Search for the cell housing the specified text and yield its (x, y) center coordinate. 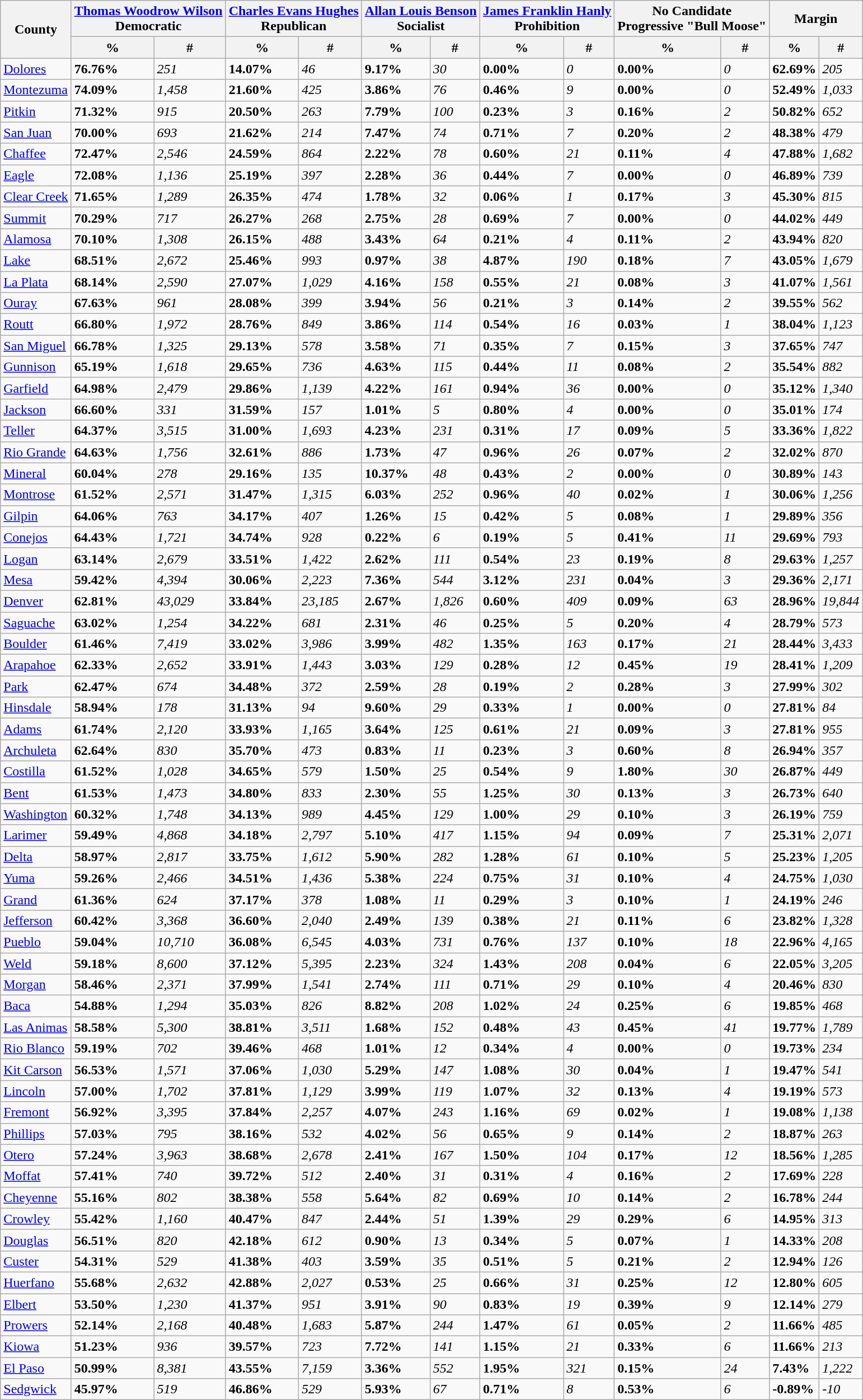
62.47% (112, 687)
21.62% (262, 133)
3.43% (396, 239)
0.42% (522, 516)
0.38% (522, 920)
681 (330, 623)
Teller (36, 431)
147 (454, 1070)
28.08% (262, 303)
214 (330, 133)
31.13% (262, 708)
27.07% (262, 281)
28.96% (795, 601)
1,422 (330, 558)
936 (190, 1347)
39.57% (262, 1347)
1,123 (841, 325)
29.69% (795, 537)
29.86% (262, 388)
2,632 (190, 1282)
5.10% (396, 835)
1,693 (330, 431)
41 (745, 1027)
3,205 (841, 963)
0.97% (396, 260)
578 (330, 346)
San Juan (36, 133)
693 (190, 133)
0.35% (522, 346)
252 (454, 495)
66.80% (112, 325)
0.51% (522, 1261)
Crowley (36, 1219)
La Plata (36, 281)
1.35% (522, 644)
12.14% (795, 1304)
64.37% (112, 431)
915 (190, 111)
624 (190, 899)
Douglas (36, 1240)
25.31% (795, 835)
29.65% (262, 367)
24.75% (795, 878)
35.03% (262, 1006)
25.19% (262, 175)
Lincoln (36, 1091)
1.43% (522, 963)
0.46% (522, 90)
34.22% (262, 623)
541 (841, 1070)
357 (841, 750)
417 (454, 835)
55.42% (112, 1219)
62.64% (112, 750)
0.06% (522, 196)
82 (454, 1197)
76.76% (112, 69)
21.60% (262, 90)
1,139 (330, 388)
802 (190, 1197)
66.78% (112, 346)
2.22% (396, 154)
26.94% (795, 750)
County (36, 29)
178 (190, 708)
Charles Evans HughesRepublican (293, 19)
1,165 (330, 729)
234 (841, 1049)
815 (841, 196)
2,171 (841, 580)
739 (841, 175)
158 (454, 281)
26.35% (262, 196)
0.55% (522, 281)
Gilpin (36, 516)
Summit (36, 218)
64.06% (112, 516)
640 (841, 793)
34.18% (262, 835)
67 (454, 1389)
19,844 (841, 601)
3,433 (841, 644)
35.01% (795, 410)
1,308 (190, 239)
San Miguel (36, 346)
702 (190, 1049)
62.69% (795, 69)
19.19% (795, 1091)
1,682 (841, 154)
0.66% (522, 1282)
1.26% (396, 516)
268 (330, 218)
115 (454, 367)
213 (841, 1347)
34.74% (262, 537)
37.81% (262, 1091)
58.58% (112, 1027)
Fremont (36, 1112)
28.41% (795, 665)
40.47% (262, 1219)
886 (330, 452)
847 (330, 1219)
40 (589, 495)
29.63% (795, 558)
Chaffee (36, 154)
29.13% (262, 346)
2,071 (841, 835)
Arapahoe (36, 665)
78 (454, 154)
20.50% (262, 111)
Rio Grande (36, 452)
Montezuma (36, 90)
Mineral (36, 473)
552 (454, 1368)
324 (454, 963)
61.74% (112, 729)
Mesa (36, 580)
41.38% (262, 1261)
2,590 (190, 281)
0.90% (396, 1240)
68.51% (112, 260)
0.61% (522, 729)
2.74% (396, 985)
33.36% (795, 431)
16 (589, 325)
Denver (36, 601)
45.97% (112, 1389)
1,129 (330, 1091)
Montrose (36, 495)
2,652 (190, 665)
0.48% (522, 1027)
37.84% (262, 1112)
Custer (36, 1261)
57.03% (112, 1134)
76 (454, 90)
10.37% (396, 473)
60.42% (112, 920)
Cheyenne (36, 1197)
50.99% (112, 1368)
Phillips (36, 1134)
1.78% (396, 196)
Clear Creek (36, 196)
Kit Carson (36, 1070)
23,185 (330, 601)
795 (190, 1134)
228 (841, 1176)
56.51% (112, 1240)
1.47% (522, 1326)
1.00% (522, 814)
34.65% (262, 772)
37.17% (262, 899)
Larimer (36, 835)
2.75% (396, 218)
58.94% (112, 708)
Delta (36, 857)
47 (454, 452)
0.03% (668, 325)
1,721 (190, 537)
2,040 (330, 920)
1,029 (330, 281)
36.60% (262, 920)
4.02% (396, 1134)
246 (841, 899)
2.31% (396, 623)
63 (745, 601)
2,679 (190, 558)
Saguache (36, 623)
19.08% (795, 1112)
224 (454, 878)
2,027 (330, 1282)
2.44% (396, 1219)
Adams (36, 729)
2.28% (396, 175)
3.36% (396, 1368)
33.91% (262, 665)
0.05% (668, 1326)
0.75% (522, 878)
37.99% (262, 985)
8.82% (396, 1006)
558 (330, 1197)
1,683 (330, 1326)
562 (841, 303)
161 (454, 388)
1,822 (841, 431)
7.79% (396, 111)
1.07% (522, 1091)
0.39% (668, 1304)
Las Animas (36, 1027)
55 (454, 793)
58.97% (112, 857)
4.16% (396, 281)
Costilla (36, 772)
3,511 (330, 1027)
2,817 (190, 857)
29.89% (795, 516)
Logan (36, 558)
13 (454, 1240)
31.59% (262, 410)
37.06% (262, 1070)
64.98% (112, 388)
7.72% (396, 1347)
119 (454, 1091)
397 (330, 175)
38 (454, 260)
1,443 (330, 665)
14.07% (262, 69)
8,600 (190, 963)
137 (589, 942)
Washington (36, 814)
24.59% (262, 154)
1,328 (841, 920)
2.30% (396, 793)
2.62% (396, 558)
Yuma (36, 878)
38.68% (262, 1155)
7.36% (396, 580)
36.08% (262, 942)
41.07% (795, 281)
Alamosa (36, 239)
19.85% (795, 1006)
Kiowa (36, 1347)
Gunnison (36, 367)
Otero (36, 1155)
35.70% (262, 750)
849 (330, 325)
28.79% (795, 623)
26 (589, 452)
747 (841, 346)
864 (330, 154)
100 (454, 111)
5.29% (396, 1070)
652 (841, 111)
3.64% (396, 729)
1,340 (841, 388)
612 (330, 1240)
3.59% (396, 1261)
2,797 (330, 835)
52.49% (795, 90)
39.72% (262, 1176)
67.63% (112, 303)
33.75% (262, 857)
17 (589, 431)
72.08% (112, 175)
1,679 (841, 260)
251 (190, 69)
12.80% (795, 1282)
60.04% (112, 473)
1,436 (330, 878)
23 (589, 558)
1,618 (190, 367)
38.81% (262, 1027)
34.17% (262, 516)
2.40% (396, 1176)
28.76% (262, 325)
35.54% (795, 367)
163 (589, 644)
157 (330, 410)
38.38% (262, 1197)
1,473 (190, 793)
3.03% (396, 665)
4,868 (190, 835)
31.00% (262, 431)
47.88% (795, 154)
Morgan (36, 985)
Huerfano (36, 1282)
955 (841, 729)
42.88% (262, 1282)
1.28% (522, 857)
33.51% (262, 558)
409 (589, 601)
64.43% (112, 537)
399 (330, 303)
Eagle (36, 175)
3,395 (190, 1112)
56.92% (112, 1112)
1,230 (190, 1304)
2.49% (396, 920)
71 (454, 346)
488 (330, 239)
18.56% (795, 1155)
26.27% (262, 218)
1.68% (396, 1027)
717 (190, 218)
5.64% (396, 1197)
Pueblo (36, 942)
Weld (36, 963)
0.80% (522, 410)
14.33% (795, 1240)
66.60% (112, 410)
2.41% (396, 1155)
544 (454, 580)
2,223 (330, 580)
24.19% (795, 899)
46.89% (795, 175)
25.46% (262, 260)
74.09% (112, 90)
3.91% (396, 1304)
0.65% (522, 1134)
135 (330, 473)
2,678 (330, 1155)
43 (589, 1027)
51.23% (112, 1347)
1,561 (841, 281)
25.23% (795, 857)
740 (190, 1176)
Jefferson (36, 920)
10,710 (190, 942)
20.46% (795, 985)
1.16% (522, 1112)
1,222 (841, 1368)
403 (330, 1261)
18 (745, 942)
38.16% (262, 1134)
2,257 (330, 1112)
4.03% (396, 942)
16.78% (795, 1197)
833 (330, 793)
302 (841, 687)
57.00% (112, 1091)
1,256 (841, 495)
59.18% (112, 963)
7,419 (190, 644)
27.99% (795, 687)
43,029 (190, 601)
56.53% (112, 1070)
0.18% (668, 260)
Rio Blanco (36, 1049)
14.95% (795, 1219)
321 (589, 1368)
763 (190, 516)
3.58% (396, 346)
59.42% (112, 580)
Hinsdale (36, 708)
46.86% (262, 1389)
59.04% (112, 942)
993 (330, 260)
532 (330, 1134)
70.29% (112, 218)
1,285 (841, 1155)
7.43% (795, 1368)
1,612 (330, 857)
7.47% (396, 133)
26.73% (795, 793)
0.41% (668, 537)
1,541 (330, 985)
2.67% (396, 601)
243 (454, 1112)
759 (841, 814)
55.16% (112, 1197)
53.50% (112, 1304)
3,986 (330, 644)
70.10% (112, 239)
1.95% (522, 1368)
43.94% (795, 239)
6.03% (396, 495)
Garfield (36, 388)
8,381 (190, 1368)
1,205 (841, 857)
No CandidateProgressive "Bull Moose" (692, 19)
951 (330, 1304)
1.73% (396, 452)
3.94% (396, 303)
425 (330, 90)
205 (841, 69)
44.02% (795, 218)
50.82% (795, 111)
63.02% (112, 623)
723 (330, 1347)
32.61% (262, 452)
Moffat (36, 1176)
39.55% (795, 303)
2,546 (190, 154)
2,571 (190, 495)
71.65% (112, 196)
479 (841, 133)
38.04% (795, 325)
104 (589, 1155)
139 (454, 920)
2,479 (190, 388)
826 (330, 1006)
4.87% (522, 260)
9.17% (396, 69)
40.48% (262, 1326)
Sedgwick (36, 1389)
42.18% (262, 1240)
4.07% (396, 1112)
34.13% (262, 814)
65.19% (112, 367)
1,748 (190, 814)
0.94% (522, 388)
34.51% (262, 878)
48 (454, 473)
378 (330, 899)
3,963 (190, 1155)
34.48% (262, 687)
59.49% (112, 835)
2,120 (190, 729)
59.19% (112, 1049)
1,294 (190, 1006)
2,168 (190, 1326)
0.76% (522, 942)
35.12% (795, 388)
31.47% (262, 495)
12.94% (795, 1261)
5,300 (190, 1027)
4.63% (396, 367)
5.38% (396, 878)
45.30% (795, 196)
1,209 (841, 665)
114 (454, 325)
32.02% (795, 452)
2.59% (396, 687)
18.87% (795, 1134)
22.96% (795, 942)
736 (330, 367)
174 (841, 410)
579 (330, 772)
674 (190, 687)
1.80% (668, 772)
37.65% (795, 346)
37.12% (262, 963)
482 (454, 644)
372 (330, 687)
2.23% (396, 963)
17.69% (795, 1176)
6,545 (330, 942)
4.22% (396, 388)
Conejos (36, 537)
63.14% (112, 558)
28.44% (795, 644)
70.00% (112, 133)
60.32% (112, 814)
1.39% (522, 1219)
2,466 (190, 878)
279 (841, 1304)
5.87% (396, 1326)
282 (454, 857)
33.84% (262, 601)
26.19% (795, 814)
Baca (36, 1006)
5.90% (396, 857)
69 (589, 1112)
57.24% (112, 1155)
928 (330, 537)
55.68% (112, 1282)
882 (841, 367)
43.05% (795, 260)
1,972 (190, 325)
29.36% (795, 580)
141 (454, 1347)
1,136 (190, 175)
-0.89% (795, 1389)
30.89% (795, 473)
33.02% (262, 644)
190 (589, 260)
4.23% (396, 431)
3,368 (190, 920)
48.38% (795, 133)
0.43% (522, 473)
1,826 (454, 601)
1,325 (190, 346)
34.80% (262, 793)
71.32% (112, 111)
485 (841, 1326)
51 (454, 1219)
57.41% (112, 1176)
33.93% (262, 729)
41.37% (262, 1304)
605 (841, 1282)
10 (589, 1197)
Jackson (36, 410)
Margin (816, 19)
James Franklin HanlyProhibition (547, 19)
126 (841, 1261)
152 (454, 1027)
731 (454, 942)
313 (841, 1219)
Allan Louis BensonSocialist (421, 19)
3,515 (190, 431)
Grand (36, 899)
4,165 (841, 942)
1,789 (841, 1027)
5.93% (396, 1389)
59.26% (112, 878)
Dolores (36, 69)
989 (330, 814)
2,371 (190, 985)
1,756 (190, 452)
64 (454, 239)
90 (454, 1304)
23.82% (795, 920)
1,315 (330, 495)
Ouray (36, 303)
473 (330, 750)
61.36% (112, 899)
19.47% (795, 1070)
2,672 (190, 260)
Archuleta (36, 750)
278 (190, 473)
1,138 (841, 1112)
Pitkin (36, 111)
1.25% (522, 793)
474 (330, 196)
0.22% (396, 537)
Lake (36, 260)
39.46% (262, 1049)
1,028 (190, 772)
62.33% (112, 665)
19.73% (795, 1049)
5,395 (330, 963)
26.15% (262, 239)
Boulder (36, 644)
1,160 (190, 1219)
961 (190, 303)
519 (190, 1389)
29.16% (262, 473)
Park (36, 687)
-10 (841, 1389)
84 (841, 708)
74 (454, 133)
54.31% (112, 1261)
62.81% (112, 601)
64.63% (112, 452)
1,033 (841, 90)
Prowers (36, 1326)
1,254 (190, 623)
143 (841, 473)
61.46% (112, 644)
1.02% (522, 1006)
35 (454, 1261)
356 (841, 516)
Routt (36, 325)
4,394 (190, 580)
26.87% (795, 772)
1,289 (190, 196)
El Paso (36, 1368)
9.60% (396, 708)
512 (330, 1176)
52.14% (112, 1326)
Thomas Woodrow WilsonDemocratic (148, 19)
1,257 (841, 558)
Elbert (36, 1304)
870 (841, 452)
58.46% (112, 985)
1,571 (190, 1070)
4.45% (396, 814)
19.77% (795, 1027)
1,702 (190, 1091)
61.53% (112, 793)
793 (841, 537)
167 (454, 1155)
72.47% (112, 154)
15 (454, 516)
43.55% (262, 1368)
3.12% (522, 580)
22.05% (795, 963)
125 (454, 729)
54.88% (112, 1006)
1,458 (190, 90)
Bent (36, 793)
331 (190, 410)
407 (330, 516)
68.14% (112, 281)
7,159 (330, 1368)
